Extract the (x, y) coordinate from the center of the cell holding the provided text.  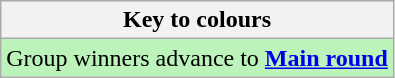
Key to colours (198, 20)
Group winners advance to Main round (198, 58)
